Find where the given text appears and provide that cell's center as (x, y) coordinate. 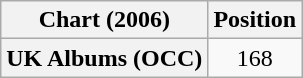
Position (255, 20)
168 (255, 58)
UK Albums (OCC) (104, 58)
Chart (2006) (104, 20)
